Capture the cell that displays the provided text and extract its [X, Y] central coordinate. 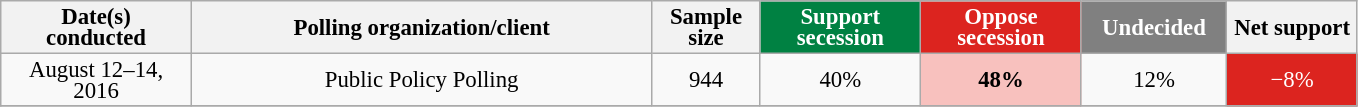
Polling organization/client [422, 28]
Public Policy Polling [422, 80]
944 [706, 80]
Support secession [840, 28]
−8% [1292, 80]
Net support [1292, 28]
Undecided [1154, 28]
48% [1002, 80]
Oppose secession [1002, 28]
August 12–14, 2016 [96, 80]
40% [840, 80]
Sample size [706, 28]
Date(s)conducted [96, 28]
12% [1154, 80]
